Detect which cell encompasses the target text, then output its (x, y) center coordinate. 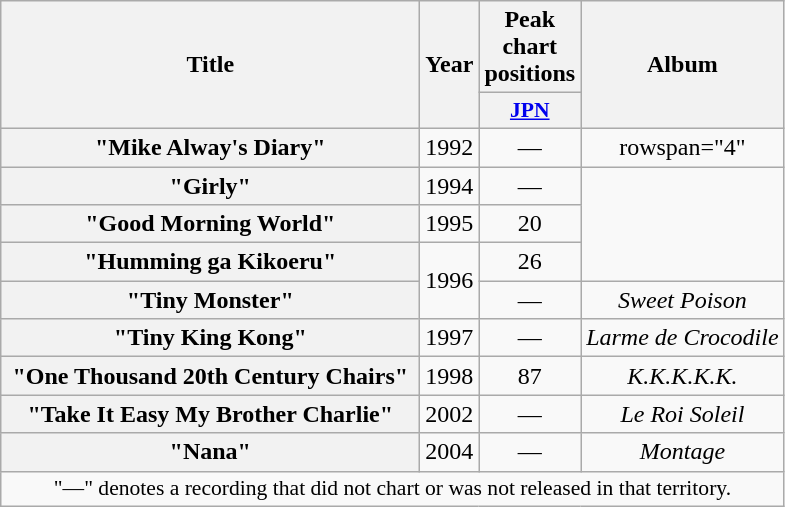
1997 (450, 338)
2004 (450, 452)
1996 (450, 281)
"Tiny King Kong" (210, 338)
20 (530, 224)
Montage (682, 452)
1995 (450, 224)
Peak chart positions (530, 47)
Title (210, 65)
K.K.K.K.K. (682, 376)
Year (450, 65)
rowspan="4" (682, 147)
1994 (450, 185)
Album (682, 65)
Le Roi Soleil (682, 414)
"Nana" (210, 452)
Larme de Crocodile (682, 338)
1992 (450, 147)
"Girly" (210, 185)
"Tiny Monster" (210, 300)
"Mike Alway's Diary" (210, 147)
"Good Morning World" (210, 224)
"Humming ga Kikoeru" (210, 262)
"One Thousand 20th Century Chairs" (210, 376)
"Take It Easy My Brother Charlie" (210, 414)
JPN (530, 111)
87 (530, 376)
26 (530, 262)
2002 (450, 414)
Sweet Poison (682, 300)
1998 (450, 376)
"—" denotes a recording that did not chart or was not released in that territory. (392, 489)
